Return [X, Y] of the center of cell containing provided text 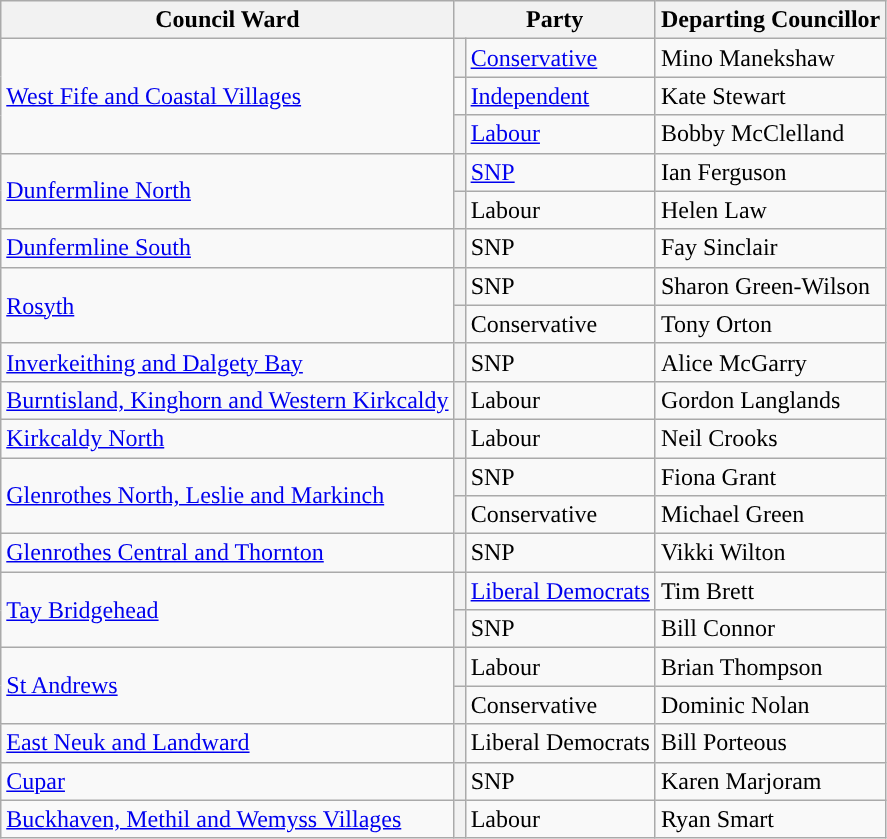
Ryan Smart [770, 819]
Tay Bridgehead [228, 610]
Karen Marjoram [770, 781]
Fay Sinclair [770, 248]
Sharon Green-Wilson [770, 286]
Inverkeithing and Dalgety Bay [228, 362]
Council Ward [228, 20]
Tony Orton [770, 324]
Independent [560, 96]
Neil Crooks [770, 438]
St Andrews [228, 686]
Dunfermline North [228, 191]
Kirkcaldy North [228, 438]
Dominic Nolan [770, 705]
Mino Manekshaw [770, 58]
East Neuk and Landward [228, 743]
Michael Green [770, 515]
Departing Councillor [770, 20]
Dunfermline South [228, 248]
Rosyth [228, 305]
Bill Porteous [770, 743]
Glenrothes Central and Thornton [228, 553]
Cupar [228, 781]
Kate Stewart [770, 96]
Ian Ferguson [770, 172]
Fiona Grant [770, 477]
Buckhaven, Methil and Wemyss Villages [228, 819]
Helen Law [770, 210]
Tim Brett [770, 591]
Glenrothes North, Leslie and Markinch [228, 496]
West Fife and Coastal Villages [228, 96]
Alice McGarry [770, 362]
Gordon Langlands [770, 400]
Brian Thompson [770, 667]
Party [554, 20]
Vikki Wilton [770, 553]
Bobby McClelland [770, 134]
Burntisland, Kinghorn and Western Kirkcaldy [228, 400]
Bill Connor [770, 629]
